Scan for the cell matching the given text and deliver its [x, y] coordinate at center. 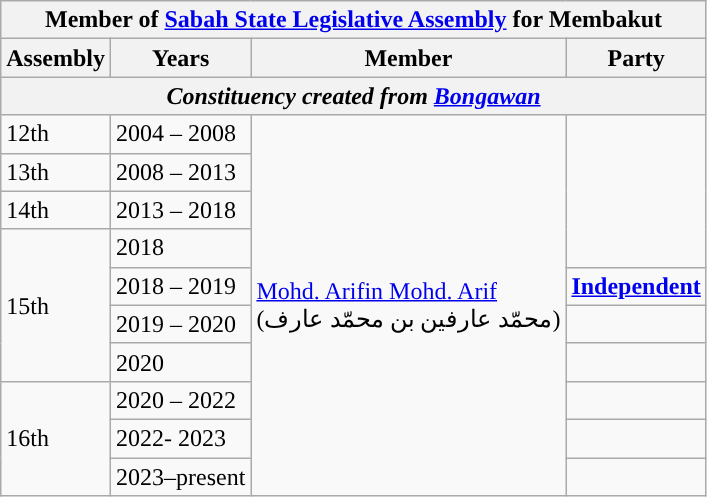
15th [56, 305]
Constituency created from Bongawan [354, 96]
2004 – 2008 [180, 134]
2018 – 2019 [180, 286]
2018 [180, 248]
Assembly [56, 58]
Member [408, 58]
12th [56, 134]
2020 [180, 362]
14th [56, 210]
2020 – 2022 [180, 400]
2022- 2023 [180, 438]
2019 – 2020 [180, 324]
2008 – 2013 [180, 172]
Member of Sabah State Legislative Assembly for Membakut [354, 20]
Party [636, 58]
Independent [636, 286]
16th [56, 438]
2023–present [180, 477]
Mohd. Arifin Mohd. Arif(محمّد عارفين بن محمّد عارف) [408, 306]
2013 – 2018 [180, 210]
13th [56, 172]
Years [180, 58]
